Extract the (x, y) coordinate from the center of the cell holding the provided text.  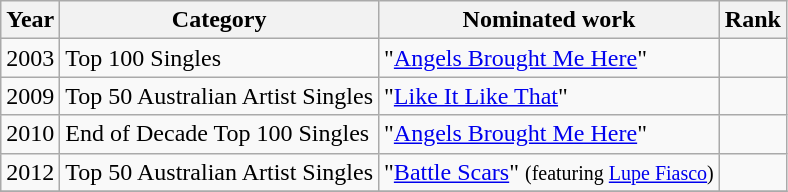
2012 (30, 172)
"Like It Like That" (550, 96)
2003 (30, 58)
Rank (752, 20)
Top 100 Singles (220, 58)
End of Decade Top 100 Singles (220, 134)
"Battle Scars" (featuring Lupe Fiasco) (550, 172)
2009 (30, 96)
2010 (30, 134)
Category (220, 20)
Nominated work (550, 20)
Year (30, 20)
